From the cell containing the given text, extract its center point as [x, y] coordinate. 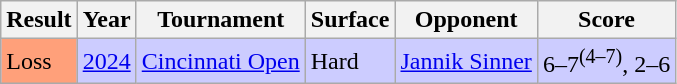
Surface [350, 20]
2024 [106, 62]
Tournament [220, 20]
Year [106, 20]
Jannik Sinner [466, 62]
6–7(4–7), 2–6 [606, 62]
Loss [39, 62]
Result [39, 20]
Cincinnati Open [220, 62]
Hard [350, 62]
Score [606, 20]
Opponent [466, 20]
